Return (x, y) of the center of cell containing provided text 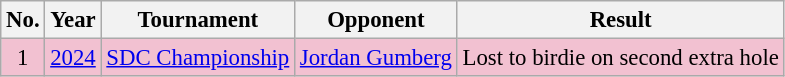
SDC Championship (198, 58)
Tournament (198, 20)
Opponent (376, 20)
Jordan Gumberg (376, 58)
Year (73, 20)
Lost to birdie on second extra hole (620, 58)
1 (23, 58)
No. (23, 20)
Result (620, 20)
2024 (73, 58)
